Capture the cell that displays the provided text and extract its (x, y) central coordinate. 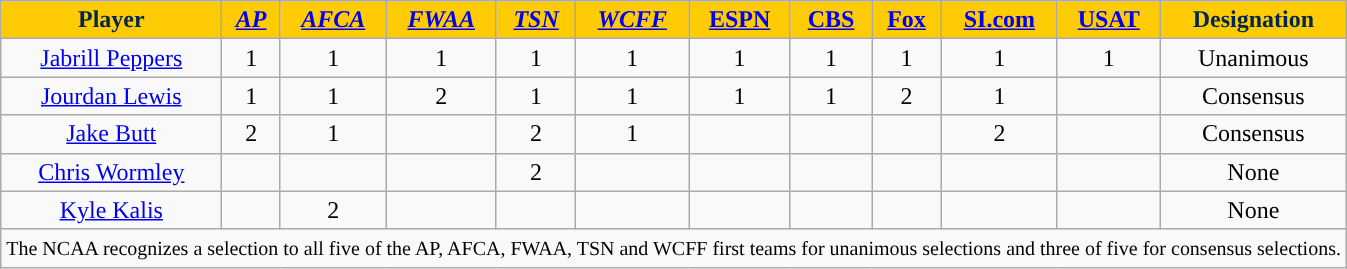
FWAA (442, 20)
ESPN (740, 20)
Kyle Kalis (112, 210)
AFCA (332, 20)
CBS (830, 20)
SI.com (999, 20)
USAT (1108, 20)
Chris Wormley (112, 172)
Jake Butt (112, 134)
Jabrill Peppers (112, 58)
Unanimous (1253, 58)
AP (252, 20)
Player (112, 20)
Fox (907, 20)
Designation (1253, 20)
WCFF (632, 20)
Jourdan Lewis (112, 96)
TSN (536, 20)
